From the cell containing the given text, extract its center point as (x, y) coordinate. 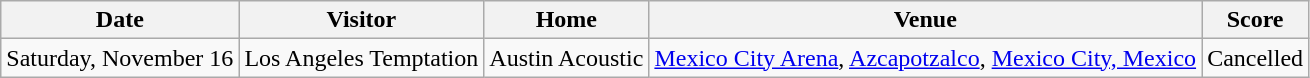
Saturday, November 16 (120, 58)
Score (1256, 20)
Venue (926, 20)
Cancelled (1256, 58)
Austin Acoustic (566, 58)
Home (566, 20)
Los Angeles Temptation (362, 58)
Mexico City Arena, Azcapotzalco, Mexico City, Mexico (926, 58)
Visitor (362, 20)
Date (120, 20)
